Identify which cell holds the provided text, then report its [x, y] central coordinate. 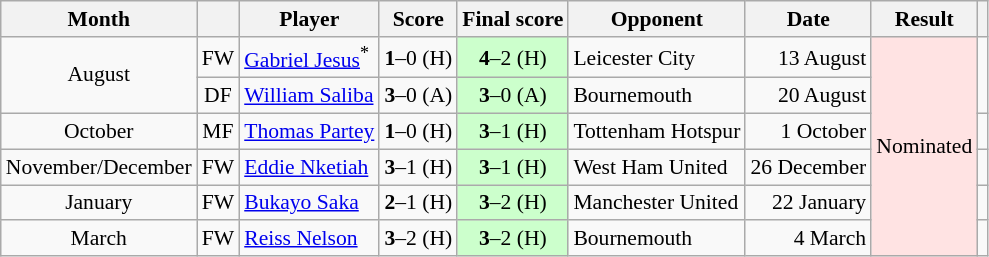
Result [924, 19]
2–1 (H) [418, 203]
Player [309, 19]
DF [218, 96]
Date [808, 19]
4–2 (H) [512, 58]
Opponent [656, 19]
13 August [808, 58]
October [99, 132]
22 January [808, 203]
Reiss Nelson [309, 239]
West Ham United [656, 167]
Leicester City [656, 58]
January [99, 203]
Eddie Nketiah [309, 167]
Gabriel Jesus* [309, 58]
4 March [808, 239]
Nominated [924, 146]
August [99, 76]
Final score [512, 19]
November/December [99, 167]
Thomas Partey [309, 132]
March [99, 239]
1 October [808, 132]
20 August [808, 96]
Score [418, 19]
Manchester United [656, 203]
Tottenham Hotspur [656, 132]
26 December [808, 167]
MF [218, 132]
Month [99, 19]
Bukayo Saka [309, 203]
William Saliba [309, 96]
